Return the [x, y] coordinate for the center point of the cell that contains the specified text.  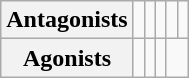
Agonists [67, 58]
Antagonists [67, 20]
